Locate the cell with the specified text and output its (X, Y) center coordinate. 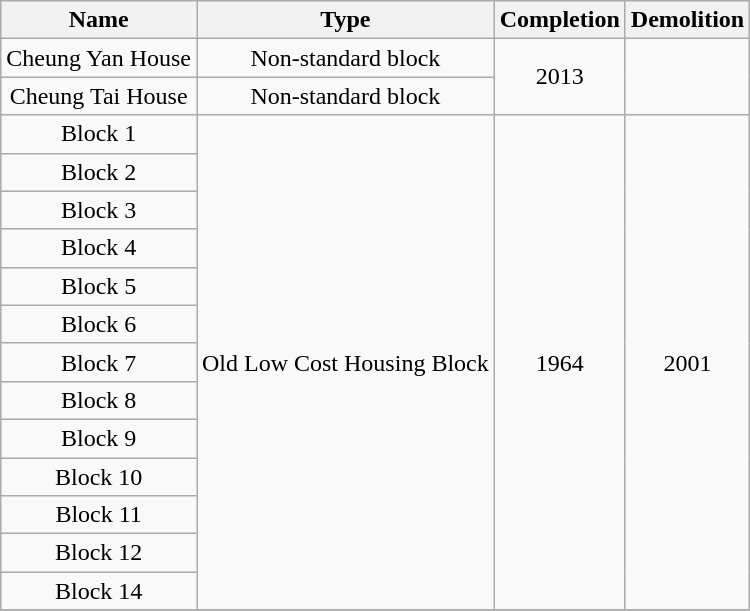
Completion (560, 20)
Block 4 (99, 248)
Old Low Cost Housing Block (345, 362)
Block 9 (99, 438)
Block 3 (99, 210)
1964 (560, 362)
Block 2 (99, 172)
Cheung Tai House (99, 96)
Block 11 (99, 515)
Block 8 (99, 400)
Block 6 (99, 324)
Block 14 (99, 591)
Block 5 (99, 286)
Block 12 (99, 553)
Block 7 (99, 362)
Name (99, 20)
2013 (560, 77)
Block 1 (99, 134)
Type (345, 20)
Demolition (687, 20)
Cheung Yan House (99, 58)
Block 10 (99, 477)
2001 (687, 362)
